Provide the (X, Y) coordinate of the cell's center where the given text is located.  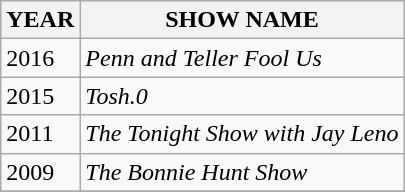
Tosh.0 (242, 96)
2015 (40, 96)
2011 (40, 134)
YEAR (40, 20)
The Bonnie Hunt Show (242, 172)
The Tonight Show with Jay Leno (242, 134)
2009 (40, 172)
2016 (40, 58)
Penn and Teller Fool Us (242, 58)
SHOW NAME (242, 20)
